Output the (x, y) coordinate of the center of the cell containing the given text.  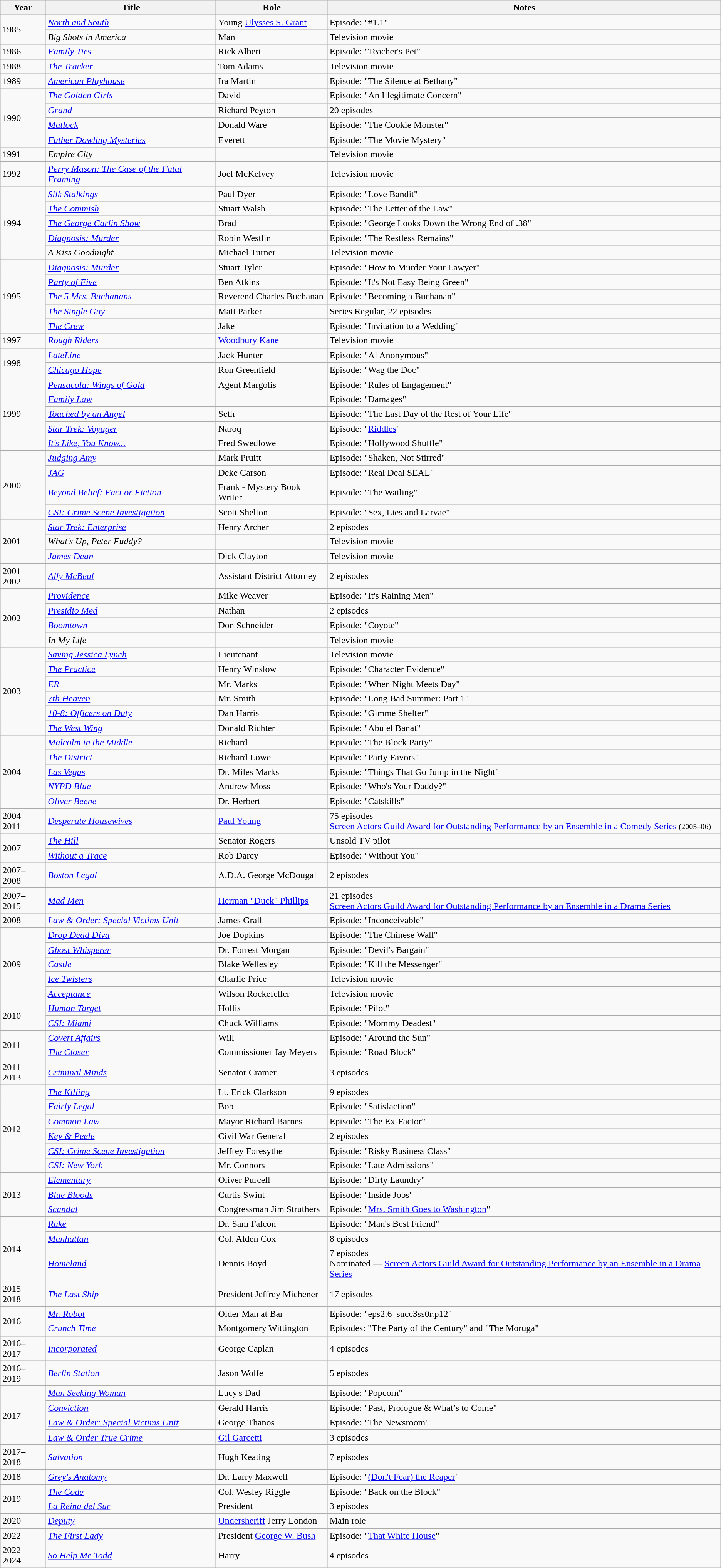
2017–2018 (23, 1457)
Mad Men (131, 901)
Episode: "The Silence at Bethany" (524, 81)
George Caplan (272, 1348)
CSI: New York (131, 1165)
Episode: "An Illegitimate Concern" (524, 96)
Episode: "Long Bad Summer: Part 1" (524, 699)
NYPD Blue (131, 787)
Blake Wellesley (272, 964)
Fairly Legal (131, 1107)
Herman "Duck" Phillips (272, 901)
Episode: "eps2.6_succ3ss0r.p12" (524, 1314)
Berlin Station (131, 1373)
Episode: "Wag the Doc" (524, 370)
Series Regular, 22 episodes (524, 311)
George Thanos (272, 1422)
Episode: "Gimme Shelter" (524, 713)
Henry Winslow (272, 669)
Episode: "Hollywood Shuffle" (524, 443)
Episode: "Satisfaction" (524, 1107)
Rick Albert (272, 52)
LateLine (131, 355)
Harry (272, 1555)
1994 (23, 223)
2008 (23, 920)
1997 (23, 340)
1998 (23, 362)
2018 (23, 1477)
1986 (23, 52)
Episode: "Coyote" (524, 625)
Rough Riders (131, 340)
Episodes: "The Party of the Century" and "The Moruga" (524, 1328)
Castle (131, 964)
Episode: "Love Bandit" (524, 194)
Paul Young (272, 821)
Stuart Tyler (272, 267)
Curtis Swint (272, 1194)
2007 (23, 848)
2002 (23, 618)
Episode: "Rules of Engagement" (524, 384)
Donald Richter (272, 728)
Common Law (131, 1121)
Episode: "Mommy Deadest" (524, 1023)
Family Law (131, 399)
Jason Wolfe (272, 1373)
Perry Mason: The Case of the Fatal Framing (131, 174)
Episode: "How to Murder Your Lawyer" (524, 267)
Paul Dyer (272, 194)
Episode: "The Movie Mystery" (524, 139)
Episode: "Devil's Bargain" (524, 949)
7 episodesNominated — Screen Actors Guild Award for Outstanding Performance by an Ensemble in a Drama Series (524, 1264)
9 episodes (524, 1092)
Frank - Mystery Book Writer (272, 492)
Silk Stalkings (131, 194)
Homeland (131, 1264)
Dick Clayton (272, 556)
Episode: "The Chinese Wall" (524, 935)
Montgomery Wittington (272, 1328)
Episode: "Without You" (524, 855)
Senator Rogers (272, 841)
Ghost Whisperer (131, 949)
The First Lady (131, 1536)
Desperate Housewives (131, 821)
Episode: "(Don't Fear) the Reaper" (524, 1477)
Mayor Richard Barnes (272, 1121)
Dennis Boyd (272, 1264)
ER (131, 684)
Gerald Harris (272, 1408)
Episode: "Invitation to a Wedding" (524, 326)
Tom Adams (272, 66)
Episode: "The Cookie Monster" (524, 125)
Year (23, 8)
Dr. Sam Falcon (272, 1224)
Dan Harris (272, 713)
Episode: "George Looks Down the Wrong End of .38" (524, 223)
Col. Wesley Riggle (272, 1492)
Will (272, 1038)
Ira Martin (272, 81)
Pensacola: Wings of Gold (131, 384)
10-8: Officers on Duty (131, 713)
Jeffrey Foresythe (272, 1150)
Jack Hunter (272, 355)
David (272, 96)
Reverend Charles Buchanan (272, 297)
The Killing (131, 1092)
Chicago Hope (131, 370)
President Jeffrey Michener (272, 1294)
Ice Twisters (131, 979)
Notes (524, 8)
Providence (131, 596)
2012 (23, 1129)
Episode: "Pilot" (524, 1008)
Episode: "Popcorn" (524, 1393)
Episode: "Dirty Laundry" (524, 1180)
Episode: "Catskills" (524, 801)
Mike Weaver (272, 596)
Episode: "Road Block" (524, 1052)
What's Up, Peter Fuddy? (131, 542)
Episode: "That White House" (524, 1536)
Everett (272, 139)
20 episodes (524, 110)
1995 (23, 297)
2019 (23, 1499)
2009 (23, 964)
Ron Greenfield (272, 370)
The 5 Mrs. Buchanans (131, 297)
2011 (23, 1045)
The Last Ship (131, 1294)
Hugh Keating (272, 1457)
Dr. Herbert (272, 801)
21 episodesScreen Actors Guild Award for Outstanding Performance by an Ensemble in a Drama Series (524, 901)
So Help Me Todd (131, 1555)
American Playhouse (131, 81)
1992 (23, 174)
Grey's Anatomy (131, 1477)
Scandal (131, 1209)
Father Dowling Mysteries (131, 139)
The Closer (131, 1052)
Main role (524, 1521)
2004–2011 (23, 821)
CSI: Miami (131, 1023)
Empire City (131, 154)
Chuck Williams (272, 1023)
In My Life (131, 640)
Without a Trace (131, 855)
Star Trek: Enterprise (131, 527)
1991 (23, 154)
Richard Lowe (272, 757)
The Tracker (131, 66)
President (272, 1506)
Law & Order True Crime (131, 1437)
Nathan (272, 610)
Ben Atkins (272, 282)
Wilson Rockefeller (272, 994)
The West Wing (131, 728)
1985 (23, 30)
Mr. Connors (272, 1165)
The George Carlin Show (131, 223)
Title (131, 8)
Episode: "Real Deal SEAL" (524, 473)
1999 (23, 414)
75 episodesScreen Actors Guild Award for Outstanding Performance by an Ensemble in a Comedy Series (2005–06) (524, 821)
Richard (272, 743)
Episode: "Man's Best Friend" (524, 1224)
North and South (131, 22)
Grand (131, 110)
The Hill (131, 841)
Family Ties (131, 52)
Col. Alden Cox (272, 1239)
Lieutenant (272, 654)
Episode: "Inside Jobs" (524, 1194)
7 episodes (524, 1457)
Episode: "Riddles" (524, 429)
Oliver Beene (131, 801)
Drop Dead Diva (131, 935)
Mr. Robot (131, 1314)
Senator Cramer (272, 1072)
The Single Guy (131, 311)
Donald Ware (272, 125)
Episode: "Past, Prologue & What’s to Come" (524, 1408)
Las Vegas (131, 772)
Covert Affairs (131, 1038)
Andrew Moss (272, 787)
Blue Bloods (131, 1194)
2001–2002 (23, 576)
Gil Garcetti (272, 1437)
Episode: "Character Evidence" (524, 669)
It's Like, You Know... (131, 443)
1989 (23, 81)
Judging Amy (131, 458)
2022 (23, 1536)
Episode: "Sex, Lies and Larvae" (524, 512)
2022–2024 (23, 1555)
Stuart Walsh (272, 209)
Episode: "Party Favors" (524, 757)
James Grall (272, 920)
2016–2019 (23, 1373)
Salvation (131, 1457)
A Kiss Goodnight (131, 253)
Commissioner Jay Meyers (272, 1052)
La Reina del Sur (131, 1506)
Seth (272, 414)
2010 (23, 1016)
Episode: "Who's Your Daddy?" (524, 787)
Episode: "When Night Meets Day" (524, 684)
Dr. Larry Maxwell (272, 1477)
Woodbury Kane (272, 340)
Mark Pruitt (272, 458)
Episode: "The Ex-Factor" (524, 1121)
Henry Archer (272, 527)
Party of Five (131, 282)
Naroq (272, 429)
Deputy (131, 1521)
Episode: "The Letter of the Law" (524, 209)
Undersheriff Jerry London (272, 1521)
Fred Swedlowe (272, 443)
A.D.A. George McDougal (272, 875)
Civil War General (272, 1136)
Unsold TV pilot (524, 841)
Older Man at Bar (272, 1314)
Deke Carson (272, 473)
7th Heaven (131, 699)
2020 (23, 1521)
Episode: "Al Anonymous" (524, 355)
2000 (23, 485)
Episode: "Risky Business Class" (524, 1150)
Lt. Erick Clarkson (272, 1092)
Dr. Forrest Morgan (272, 949)
Episode: "Things That Go Jump in the Night" (524, 772)
Rake (131, 1224)
The Crew (131, 326)
2003 (23, 691)
2015–2018 (23, 1294)
1990 (23, 117)
Matt Parker (272, 311)
2011–2013 (23, 1072)
2017 (23, 1415)
President George W. Bush (272, 1536)
Saving Jessica Lynch (131, 654)
Michael Turner (272, 253)
Agent Margolis (272, 384)
Episode: "#1.1" (524, 22)
Big Shots in America (131, 37)
2001 (23, 542)
17 episodes (524, 1294)
Episode: "It's Raining Men" (524, 596)
Mr. Marks (272, 684)
Episode: "Shaken, Not Stirred" (524, 458)
Man (272, 37)
Human Target (131, 1008)
Episode: "Becoming a Buchanan" (524, 297)
Jake (272, 326)
Congressman Jim Struthers (272, 1209)
Matlock (131, 125)
The Commish (131, 209)
Episode: "Kill the Messenger" (524, 964)
Episode: "Damages" (524, 399)
Lucy's Dad (272, 1393)
Joel McKelvey (272, 174)
Incorporated (131, 1348)
2016 (23, 1321)
2014 (23, 1249)
Episode: "Back on the Block" (524, 1492)
Acceptance (131, 994)
Brad (272, 223)
Episode: "The Newsroom" (524, 1422)
James Dean (131, 556)
The Golden Girls (131, 96)
Bob (272, 1107)
Boston Legal (131, 875)
Episode: "Abu el Banat" (524, 728)
Episode: "The Wailing" (524, 492)
Episode: "Late Admissions" (524, 1165)
Star Trek: Voyager (131, 429)
Episode: "Mrs. Smith Goes to Washington" (524, 1209)
Episode: "The Block Party" (524, 743)
Richard Peyton (272, 110)
Rob Darcy (272, 855)
Elementary (131, 1180)
Beyond Belief: Fact or Fiction (131, 492)
Touched by an Angel (131, 414)
Episode: "Inconceivable" (524, 920)
Manhattan (131, 1239)
Dr. Miles Marks (272, 772)
Young Ulysses S. Grant (272, 22)
Key & Peele (131, 1136)
Ally McBeal (131, 576)
2013 (23, 1194)
Episode: "Around the Sun" (524, 1038)
Scott Shelton (272, 512)
Don Schneider (272, 625)
Mr. Smith (272, 699)
2004 (23, 772)
Episode: "The Last Day of the Rest of Your Life" (524, 414)
Hollis (272, 1008)
Joe Dopkins (272, 935)
Malcolm in the Middle (131, 743)
The Code (131, 1492)
8 episodes (524, 1239)
5 episodes (524, 1373)
Boomtown (131, 625)
1988 (23, 66)
Robin Westlin (272, 238)
The Practice (131, 669)
Assistant District Attorney (272, 576)
The District (131, 757)
Conviction (131, 1408)
Episode: "It's Not Easy Being Green" (524, 282)
JAG (131, 473)
Man Seeking Woman (131, 1393)
Oliver Purcell (272, 1180)
2007–2015 (23, 901)
Crunch Time (131, 1328)
Criminal Minds (131, 1072)
2016–2017 (23, 1348)
Episode: "Teacher's Pet" (524, 52)
Charlie Price (272, 979)
Presidio Med (131, 610)
2007–2008 (23, 875)
Episode: "The Restless Remains" (524, 238)
Role (272, 8)
